Locate the cell with the specified text and output its [X, Y] center coordinate. 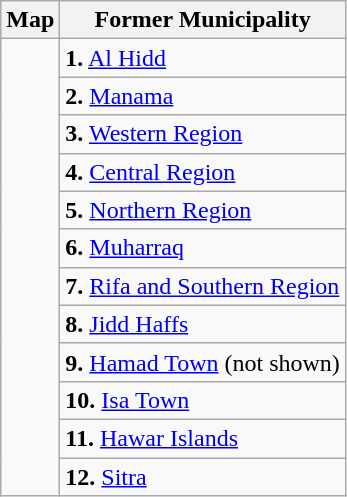
11. Hawar Islands [203, 438]
Former Municipality [203, 20]
1. Al Hidd [203, 58]
9. Hamad Town (not shown) [203, 362]
12. Sitra [203, 477]
5. Northern Region [203, 210]
2. Manama [203, 96]
3. Western Region [203, 134]
10. Isa Town [203, 400]
7. Rifa and Southern Region [203, 286]
8. Jidd Haffs [203, 324]
Map [30, 20]
6. Muharraq [203, 248]
4. Central Region [203, 172]
